For the text-containing cell, return its midpoint in (X, Y) coordinate format. 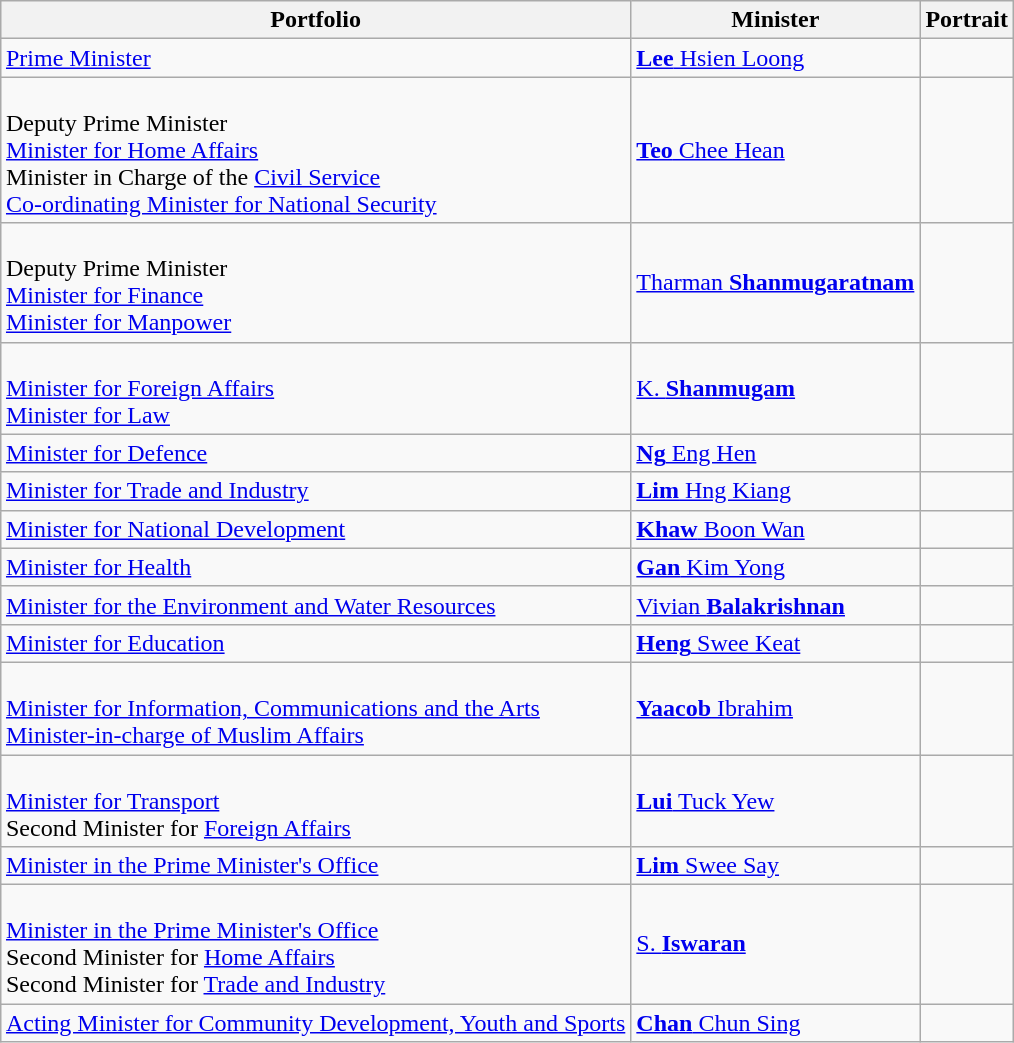
Portrait (967, 20)
Yaacob Ibrahim (776, 708)
Minister for the Environment and Water Resources (315, 605)
Prime Minister (315, 58)
Portfolio (315, 20)
Khaw Boon Wan (776, 529)
Lui Tuck Yew (776, 800)
Minister in the Prime Minister's Office Second Minister for Home Affairs Second Minister for Trade and Industry (315, 944)
Minister for Education (315, 643)
Vivian Balakrishnan (776, 605)
Minister for Trade and Industry (315, 491)
S. Iswaran (776, 944)
Lee Hsien Loong (776, 58)
Heng Swee Keat (776, 643)
Deputy Prime Minister Minister for Home Affairs Minister in Charge of the Civil Service Co-ordinating Minister for National Security (315, 150)
Tharman Shanmugaratnam (776, 282)
Minister for Information, Communications and the Arts Minister-in-charge of Muslim Affairs (315, 708)
Minister (776, 20)
Minister for National Development (315, 529)
Deputy Prime Minister Minister for Finance Minister for Manpower (315, 282)
Acting Minister for Community Development, Youth and Sports (315, 1023)
Chan Chun Sing (776, 1023)
Minister for Defence (315, 453)
Minister for Health (315, 567)
Minister for Transport Second Minister for Foreign Affairs (315, 800)
Gan Kim Yong (776, 567)
K. Shanmugam (776, 388)
Lim Swee Say (776, 866)
Ng Eng Hen (776, 453)
Teo Chee Hean (776, 150)
Lim Hng Kiang (776, 491)
Minister for Foreign Affairs Minister for Law (315, 388)
Minister in the Prime Minister's Office (315, 866)
